Identify which cell holds the provided text, then report its [X, Y] central coordinate. 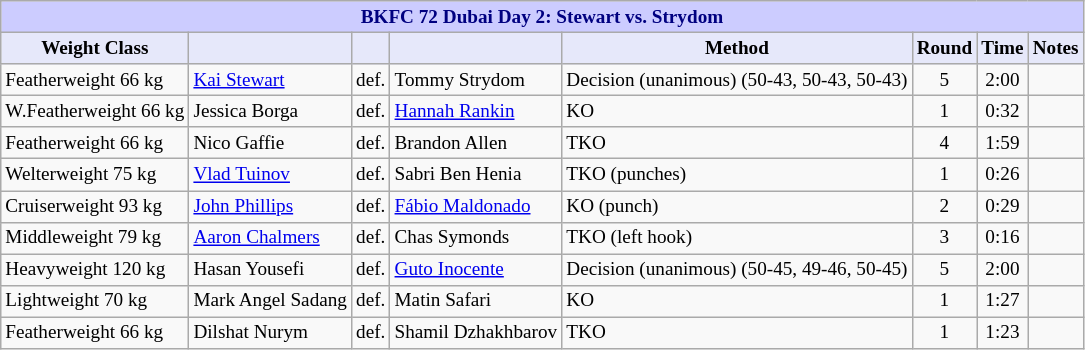
0:16 [1002, 238]
0:26 [1002, 175]
Tommy Strydom [476, 80]
Fábio Maldonado [476, 206]
Dilshat Nurym [270, 333]
Method [737, 48]
Aaron Chalmers [270, 238]
John Phillips [270, 206]
0:32 [1002, 111]
Round [944, 48]
1:59 [1002, 143]
Kai Stewart [270, 80]
Chas Symonds [476, 238]
TKO (left hook) [737, 238]
Hasan Yousefi [270, 270]
Weight Class [95, 48]
Notes [1056, 48]
Nico Gaffie [270, 143]
Hannah Rankin [476, 111]
BKFC 72 Dubai Day 2: Stewart vs. Strydom [542, 17]
0:29 [1002, 206]
TKO (punches) [737, 175]
Welterweight 75 kg [95, 175]
Heavyweight 120 kg [95, 270]
Sabri Ben Henia [476, 175]
3 [944, 238]
1:27 [1002, 301]
Jessica Borga [270, 111]
Guto Inocente [476, 270]
Middleweight 79 kg [95, 238]
Time [1002, 48]
Decision (unanimous) (50-45, 49-46, 50-45) [737, 270]
1:23 [1002, 333]
Brandon Allen [476, 143]
Mark Angel Sadang [270, 301]
2 [944, 206]
KO (punch) [737, 206]
Shamil Dzhakhbarov [476, 333]
4 [944, 143]
Matin Safari [476, 301]
W.Featherweight 66 kg [95, 111]
Vlad Tuinov [270, 175]
Decision (unanimous) (50-43, 50-43, 50-43) [737, 80]
Cruiserweight 93 kg [95, 206]
Lightweight 70 kg [95, 301]
